Return the [x, y] coordinate for the center point of the cell that contains the specified text.  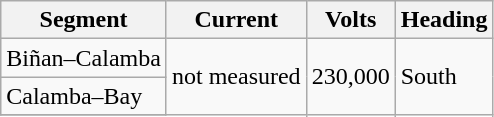
Volts [350, 20]
Calamba–Bay [84, 96]
Segment [84, 20]
Current [236, 20]
not measured [236, 77]
South [444, 77]
230,000 [350, 77]
Biñan–Calamba [84, 58]
Heading [444, 20]
